Extract the (x, y) coordinate from the center of the cell holding the provided text.  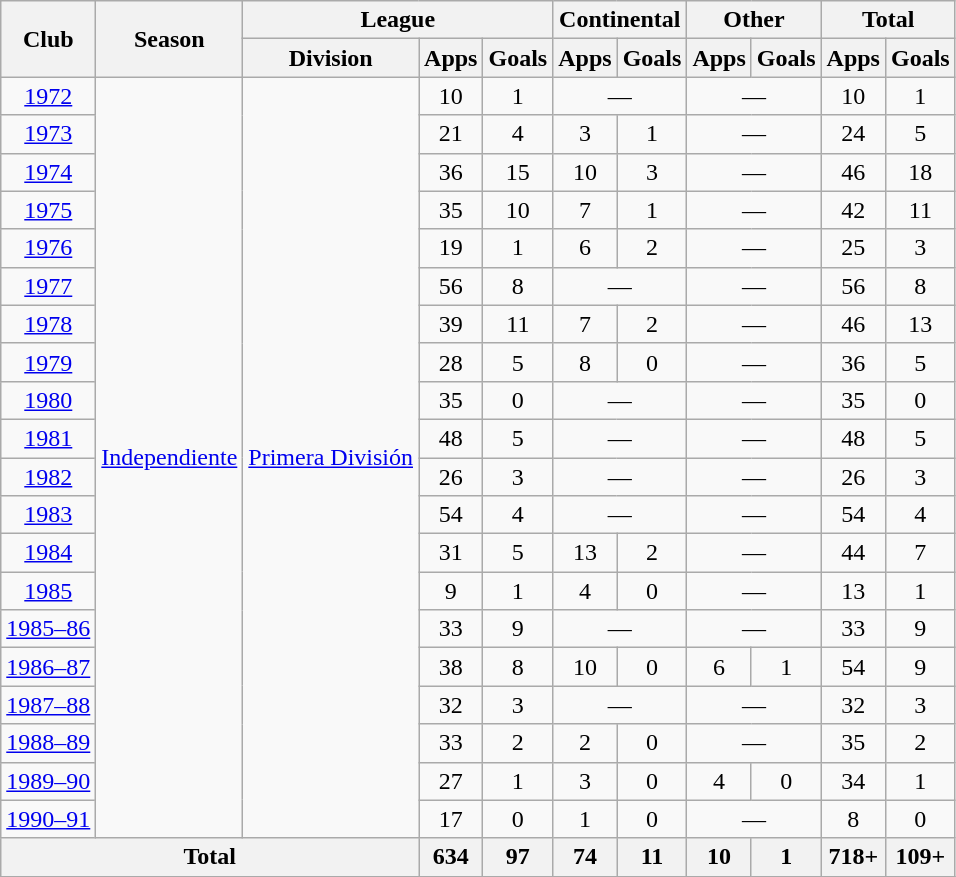
1978 (48, 324)
1984 (48, 553)
74 (585, 857)
17 (451, 819)
1988–89 (48, 743)
1979 (48, 362)
38 (451, 667)
25 (853, 248)
1976 (48, 248)
1990–91 (48, 819)
18 (920, 172)
1975 (48, 210)
Division (331, 58)
Primera División (331, 458)
Independiente (170, 458)
44 (853, 553)
League (398, 20)
97 (518, 857)
1983 (48, 515)
1980 (48, 400)
1972 (48, 96)
1985–86 (48, 629)
634 (451, 857)
Continental (620, 20)
27 (451, 781)
1987–88 (48, 705)
28 (451, 362)
21 (451, 134)
1973 (48, 134)
1981 (48, 438)
31 (451, 553)
Other (754, 20)
42 (853, 210)
718+ (853, 857)
1989–90 (48, 781)
15 (518, 172)
1982 (48, 477)
Season (170, 39)
1974 (48, 172)
1986–87 (48, 667)
1977 (48, 286)
19 (451, 248)
39 (451, 324)
1985 (48, 591)
34 (853, 781)
24 (853, 134)
Club (48, 39)
109+ (920, 857)
